Return the (X, Y) coordinate for the center point of the cell that contains the specified text.  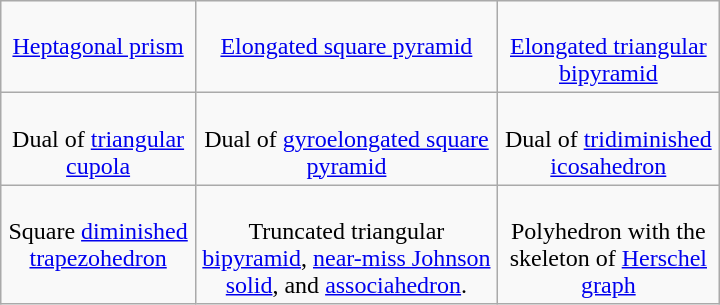
Elongated triangular bipyramid (608, 47)
Dual of gyroelongated square pyramid (346, 139)
Dual of triangular cupola (98, 139)
Truncated triangular bipyramid, near-miss Johnson solid, and associahedron. (346, 244)
Elongated square pyramid (346, 47)
Dual of tridiminished icosahedron (608, 139)
Polyhedron with the skeleton of Herschel graph (608, 244)
Heptagonal prism (98, 47)
Square diminished trapezohedron (98, 244)
